Return the (x, y) coordinate for the center point of the cell that contains the specified text.  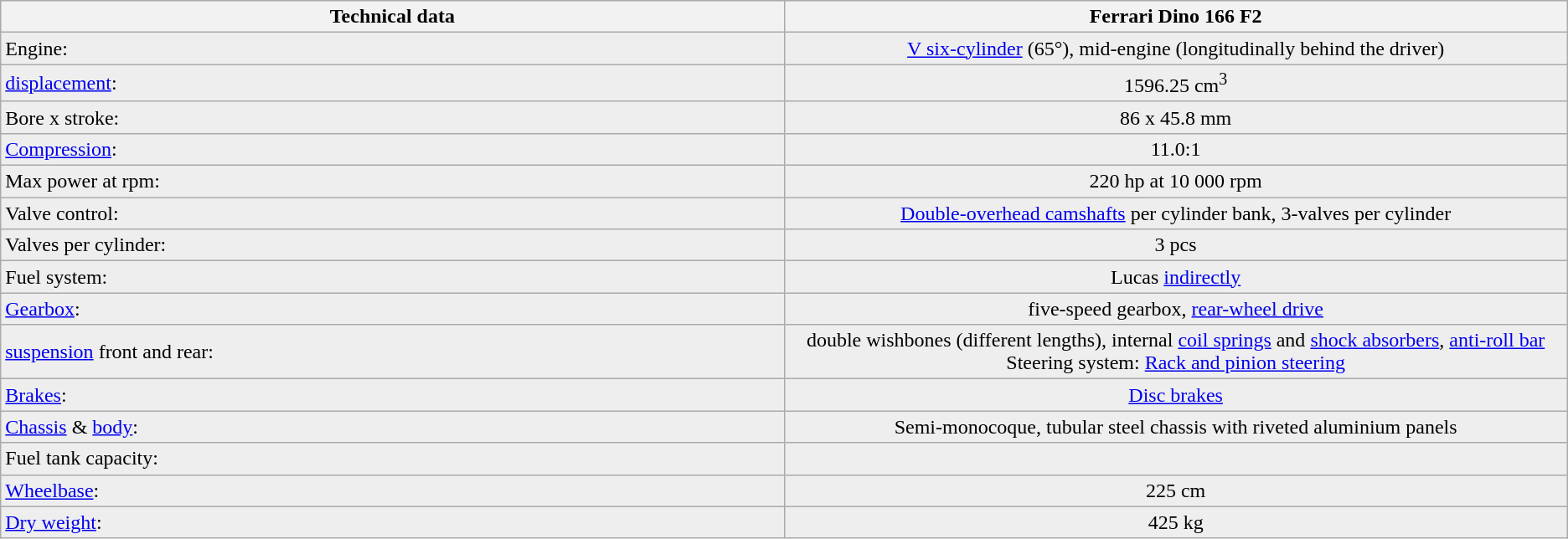
Wheelbase: (392, 490)
1596.25 cm3 (1176, 84)
suspension front and rear: (392, 352)
220 hp at 10 000 rpm (1176, 182)
Max power at rpm: (392, 182)
Double-overhead camshafts per cylinder bank, 3-valves per cylinder (1176, 213)
Bore x stroke: (392, 117)
double wishbones (different lengths), internal coil springs and shock absorbers, anti-roll barSteering system: Rack and pinion steering (1176, 352)
Fuel system: (392, 277)
Gearbox: (392, 309)
Compression: (392, 149)
five-speed gearbox, rear-wheel drive (1176, 309)
V six-cylinder (65°), mid-engine (longitudinally behind the driver) (1176, 49)
11.0:1 (1176, 149)
Dry weight: (392, 522)
Technical data (392, 17)
Fuel tank capacity: (392, 459)
Ferrari Dino 166 F2 (1176, 17)
Valves per cylinder: (392, 245)
Valve control: (392, 213)
Disc brakes (1176, 395)
3 pcs (1176, 245)
Lucas indirectly (1176, 277)
Brakes: (392, 395)
displacement: (392, 84)
86 x 45.8 mm (1176, 117)
Semi-monocoque, tubular steel chassis with riveted aluminium panels (1176, 427)
Chassis & body: (392, 427)
Engine: (392, 49)
425 kg (1176, 522)
225 cm (1176, 490)
